Return (x, y) of the center of cell containing provided text 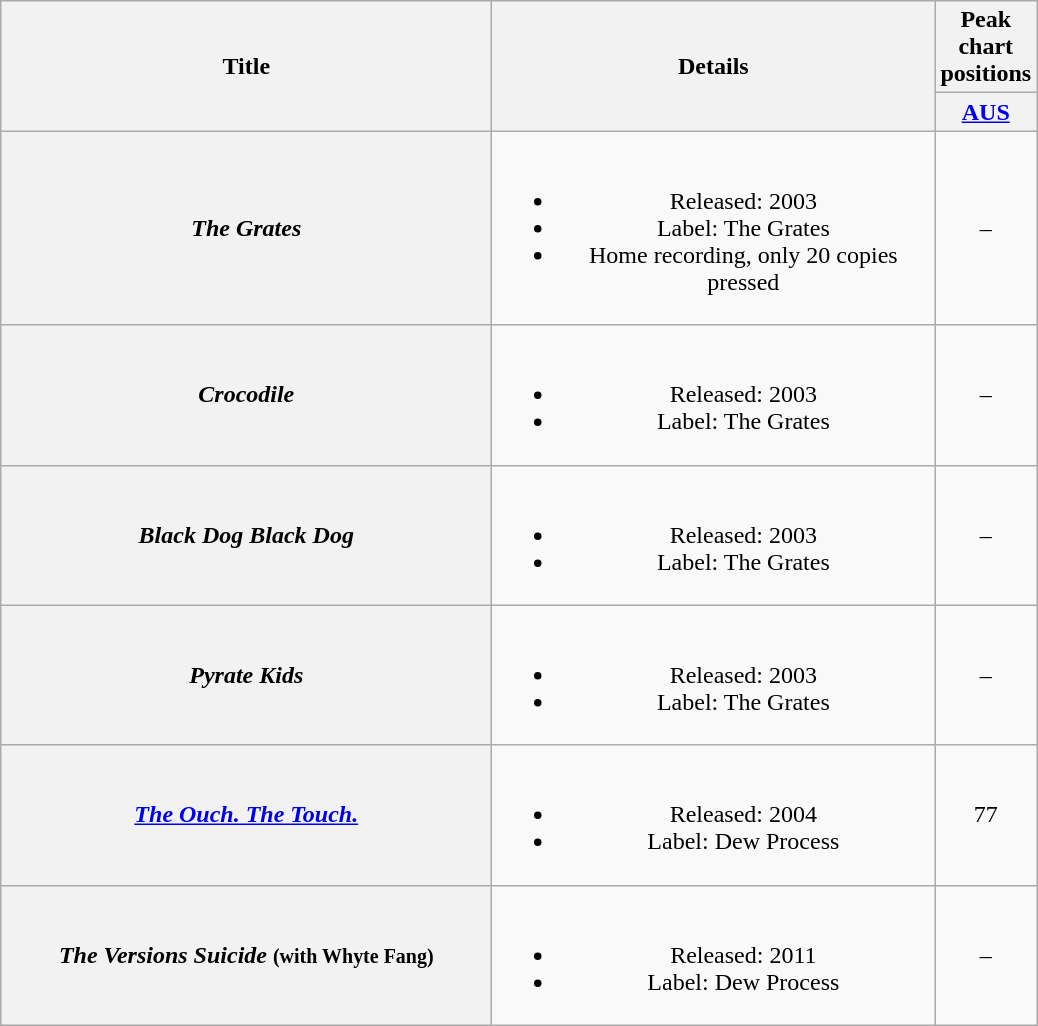
Title (246, 66)
Peak chart positions (986, 47)
Pyrate Kids (246, 675)
Released: 2003Label: The GratesHome recording, only 20 copies pressed (714, 228)
The Grates (246, 228)
Released: 2004Label: Dew Process (714, 815)
77 (986, 815)
Released: 2011Label: Dew Process (714, 955)
The Versions Suicide (with Whyte Fang) (246, 955)
AUS (986, 112)
The Ouch. The Touch. (246, 815)
Black Dog Black Dog (246, 535)
Crocodile (246, 395)
Details (714, 66)
